Extract the [x, y] coordinate from the center of the cell holding the provided text.  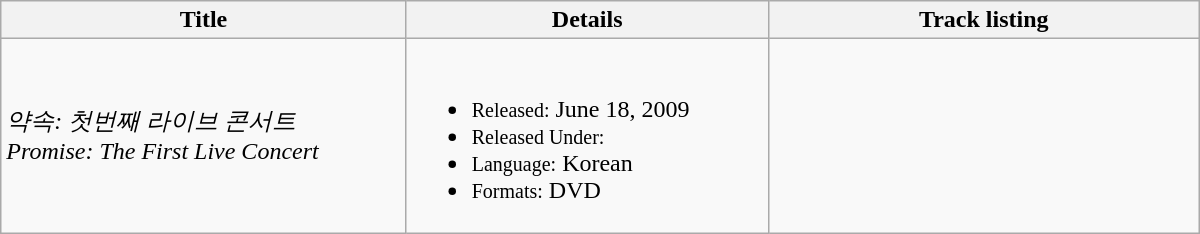
Details [587, 20]
Released: June 18, 2009Released Under:Language: KoreanFormats: DVD [587, 136]
Track listing [984, 20]
Title [204, 20]
약속: 첫번째 라이브 콘서트Promise: The First Live Concert [204, 136]
